Extract the (x, y) coordinate from the center of the cell holding the provided text.  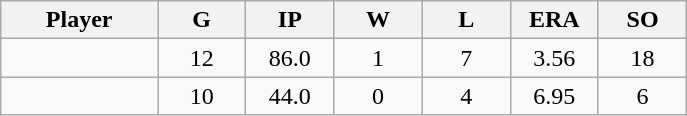
7 (466, 58)
Player (80, 20)
4 (466, 96)
6 (642, 96)
ERA (554, 20)
10 (202, 96)
6.95 (554, 96)
3.56 (554, 58)
G (202, 20)
86.0 (290, 58)
18 (642, 58)
SO (642, 20)
12 (202, 58)
W (378, 20)
1 (378, 58)
L (466, 20)
44.0 (290, 96)
IP (290, 20)
0 (378, 96)
